Return the (x, y) coordinate for the center point of the cell that contains the specified text.  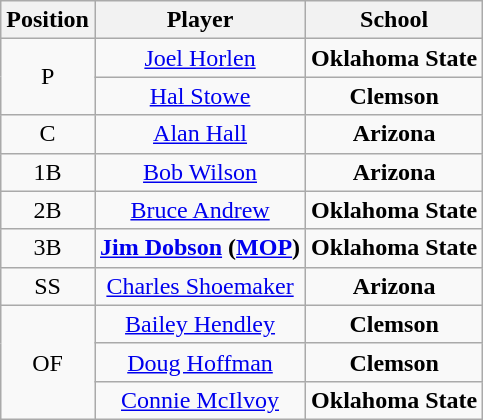
3B (48, 248)
Alan Hall (200, 134)
Position (48, 20)
Bruce Andrew (200, 210)
P (48, 77)
OF (48, 362)
1B (48, 172)
Doug Hoffman (200, 362)
Player (200, 20)
School (394, 20)
Jim Dobson (MOP) (200, 248)
2B (48, 210)
Hal Stowe (200, 96)
SS (48, 286)
Joel Horlen (200, 58)
C (48, 134)
Charles Shoemaker (200, 286)
Bob Wilson (200, 172)
Bailey Hendley (200, 324)
Connie McIlvoy (200, 400)
